Locate the cell with the specified text and output its [x, y] center coordinate. 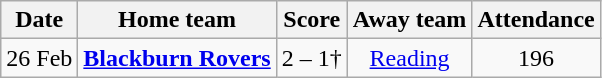
Blackburn Rovers [177, 58]
Away team [410, 20]
Score [312, 20]
Date [40, 20]
Reading [410, 58]
Home team [177, 20]
196 [536, 58]
26 Feb [40, 58]
Attendance [536, 20]
2 – 1† [312, 58]
